Locate the cell with the specified text and output its [X, Y] center coordinate. 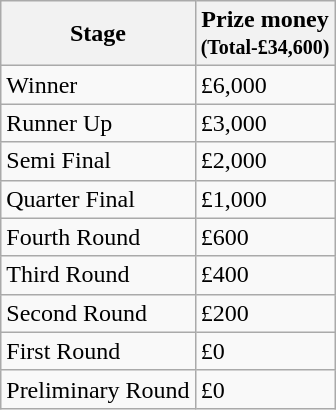
Winner [98, 85]
Fourth Round [98, 237]
£2,000 [265, 161]
£400 [265, 275]
£600 [265, 237]
£3,000 [265, 123]
Prize money(Total-£34,600) [265, 34]
£1,000 [265, 199]
Runner Up [98, 123]
First Round [98, 351]
Semi Final [98, 161]
Third Round [98, 275]
£200 [265, 313]
£6,000 [265, 85]
Stage [98, 34]
Preliminary Round [98, 389]
Quarter Final [98, 199]
Second Round [98, 313]
